Capture the cell that displays the provided text and extract its [x, y] central coordinate. 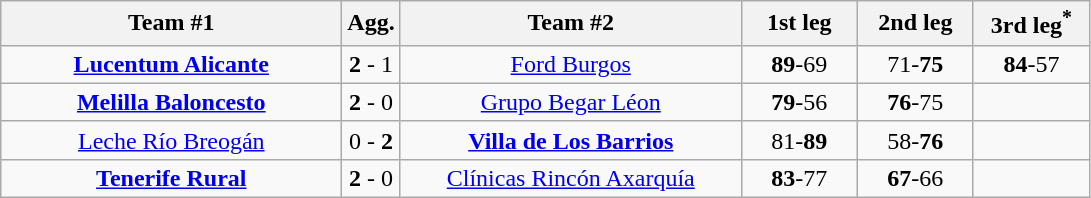
Lucentum Alicante [172, 64]
83-77 [799, 178]
2 - 1 [371, 64]
Clínicas Rincón Axarquía [570, 178]
79-56 [799, 102]
Tenerife Rural [172, 178]
Melilla Baloncesto [172, 102]
2nd leg [915, 24]
67-66 [915, 178]
0 - 2 [371, 140]
76-75 [915, 102]
Team #2 [570, 24]
Team #1 [172, 24]
89-69 [799, 64]
58-76 [915, 140]
71-75 [915, 64]
3rd leg* [1031, 24]
Ford Burgos [570, 64]
Leche Río Breogán [172, 140]
Grupo Begar Léon [570, 102]
81-89 [799, 140]
Villa de Los Barrios [570, 140]
1st leg [799, 24]
Agg. [371, 24]
84-57 [1031, 64]
